Search for the cell housing the specified text and yield its (x, y) center coordinate. 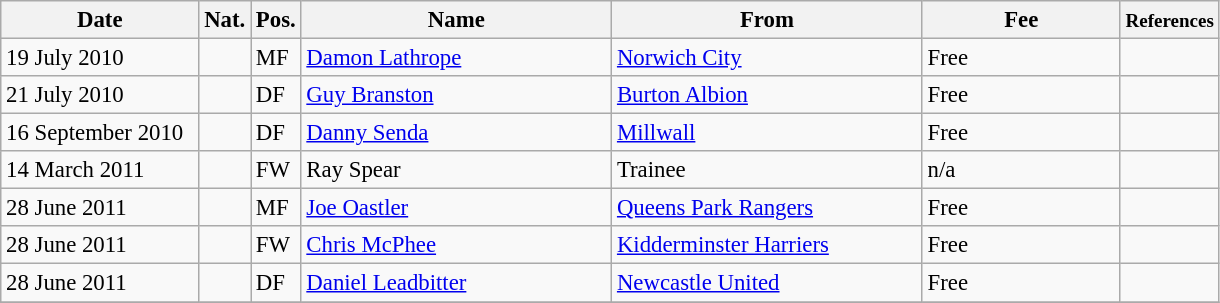
Guy Branston (456, 95)
n/a (1021, 170)
19 July 2010 (100, 58)
Date (100, 20)
Kidderminster Harriers (768, 245)
Daniel Leadbitter (456, 283)
References (1170, 20)
Ray Spear (456, 170)
Norwich City (768, 58)
Joe Oastler (456, 208)
From (768, 20)
Fee (1021, 20)
16 September 2010 (100, 133)
Pos. (276, 20)
Queens Park Rangers (768, 208)
14 March 2011 (100, 170)
Burton Albion (768, 95)
Trainee (768, 170)
21 July 2010 (100, 95)
Nat. (225, 20)
Chris McPhee (456, 245)
Danny Senda (456, 133)
Name (456, 20)
Damon Lathrope (456, 58)
Millwall (768, 133)
Newcastle United (768, 283)
